Capture the cell that displays the provided text and extract its (X, Y) central coordinate. 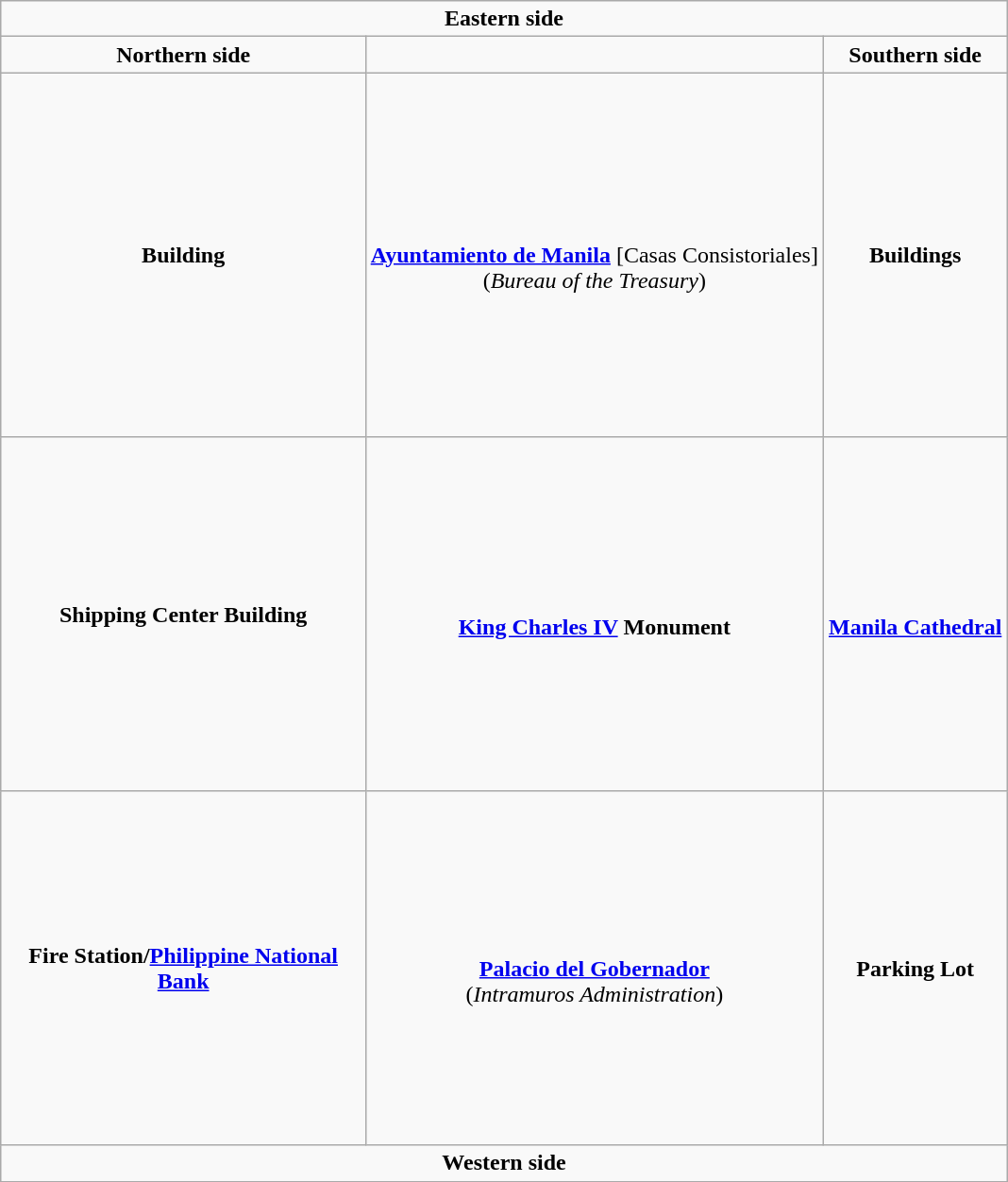
Palacio del Gobernador (Intramuros Administration) (595, 969)
Buildings (915, 255)
Northern side (183, 55)
Southern side (915, 55)
Building (183, 255)
Parking Lot (915, 969)
Manila Cathedral (915, 614)
Fire Station/Philippine National Bank (183, 969)
Ayuntamiento de Manila [Casas Consistoriales] (Bureau of the Treasury) (595, 255)
Western side (504, 1163)
King Charles IV Monument (595, 614)
Shipping Center Building (183, 614)
Eastern side (504, 19)
